Return [x, y] of the center of cell containing provided text 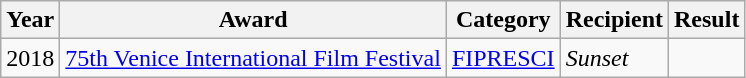
Result [707, 20]
Sunset [614, 58]
75th Venice International Film Festival [254, 58]
Category [503, 20]
FIPRESCI [503, 58]
Award [254, 20]
2018 [30, 58]
Year [30, 20]
Recipient [614, 20]
